Find where the given text appears and provide that cell's center as [X, Y] coordinate. 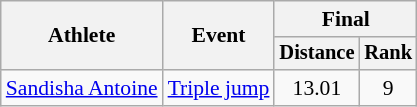
Final [345, 19]
Athlete [82, 36]
Triple jump [219, 88]
Sandisha Antoine [82, 88]
9 [388, 88]
13.01 [316, 88]
Distance [316, 54]
Event [219, 36]
Rank [388, 54]
